Scan for the cell matching the given text and deliver its (X, Y) coordinate at center. 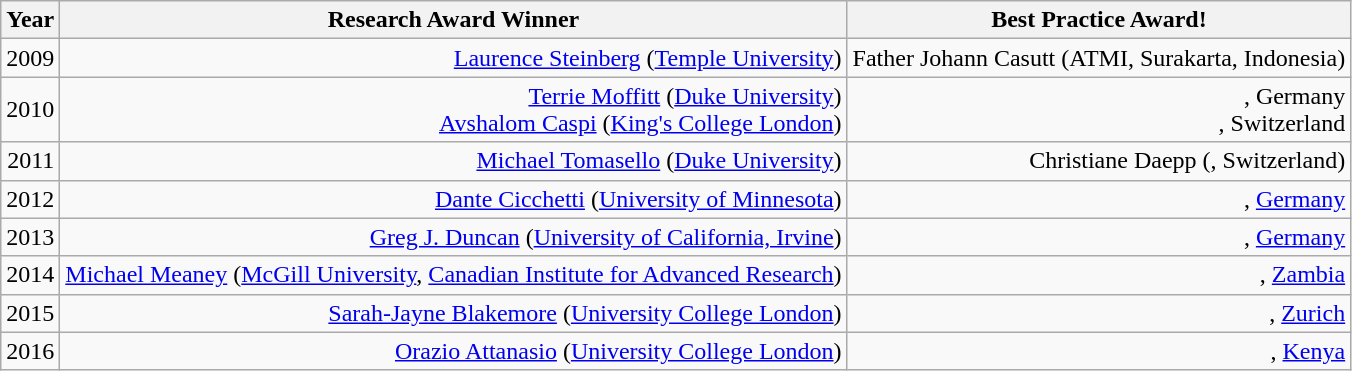
Father Johann Casutt (ATMI, Surakarta, Indonesia) (1099, 58)
Michael Meaney (McGill University, Canadian Institute for Advanced Research) (454, 275)
Laurence Steinberg (Temple University) (454, 58)
Dante Cicchetti (University of Minnesota) (454, 199)
Terrie Moffitt (Duke University)Avshalom Caspi (King's College London) (454, 110)
, Germany, Switzerland (1099, 110)
2015 (30, 313)
2016 (30, 351)
Christiane Daepp (, Switzerland) (1099, 161)
2012 (30, 199)
2010 (30, 110)
, Zurich (1099, 313)
Sarah-Jayne Blakemore (University College London) (454, 313)
2011 (30, 161)
Greg J. Duncan (University of California, Irvine) (454, 237)
, Kenya (1099, 351)
2009 (30, 58)
Research Award Winner (454, 20)
, Zambia (1099, 275)
Best Practice Award! (1099, 20)
2014 (30, 275)
Year (30, 20)
Michael Tomasello (Duke University) (454, 161)
2013 (30, 237)
Orazio Attanasio (University College London) (454, 351)
